Locate the cell with the specified text and output its (x, y) center coordinate. 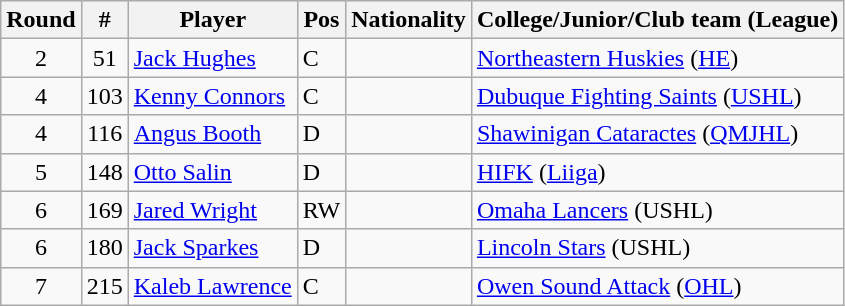
2 (41, 58)
5 (41, 172)
Kenny Connors (212, 96)
RW (321, 210)
Owen Sound Attack (OHL) (657, 286)
7 (41, 286)
148 (104, 172)
Northeastern Huskies (HE) (657, 58)
HIFK (Liiga) (657, 172)
215 (104, 286)
# (104, 20)
Nationality (409, 20)
Player (212, 20)
College/Junior/Club team (League) (657, 20)
Pos (321, 20)
51 (104, 58)
169 (104, 210)
Jack Sparkes (212, 248)
Shawinigan Cataractes (QMJHL) (657, 134)
Lincoln Stars (USHL) (657, 248)
Otto Salin (212, 172)
103 (104, 96)
Omaha Lancers (USHL) (657, 210)
180 (104, 248)
116 (104, 134)
Kaleb Lawrence (212, 286)
Jared Wright (212, 210)
Angus Booth (212, 134)
Dubuque Fighting Saints (USHL) (657, 96)
Round (41, 20)
Jack Hughes (212, 58)
